Capture the cell that displays the provided text and extract its (x, y) central coordinate. 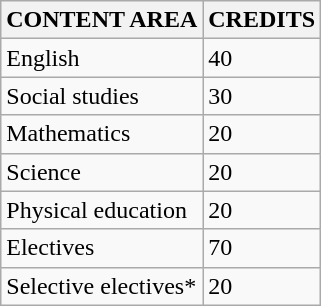
30 (262, 96)
Physical education (102, 210)
CONTENT AREA (102, 20)
Science (102, 172)
CREDITS (262, 20)
40 (262, 58)
70 (262, 248)
Mathematics (102, 134)
Selective electives* (102, 286)
English (102, 58)
Social studies (102, 96)
Electives (102, 248)
